Determine the (X, Y) coordinate at the center of the cell enclosing the given text.  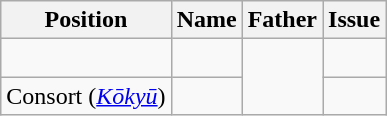
Father (282, 20)
Consort (Kōkyū) (86, 96)
Position (86, 20)
Issue (354, 20)
Name (206, 20)
